Find where the given text appears and provide that cell's center as [X, Y] coordinate. 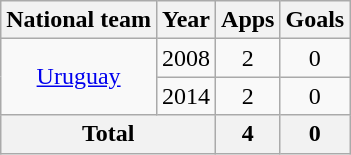
Goals [315, 20]
Uruguay [79, 77]
Apps [248, 20]
2014 [186, 96]
National team [79, 20]
4 [248, 134]
Year [186, 20]
Total [108, 134]
2008 [186, 58]
